Determine the (X, Y) coordinate at the center of the cell enclosing the given text.  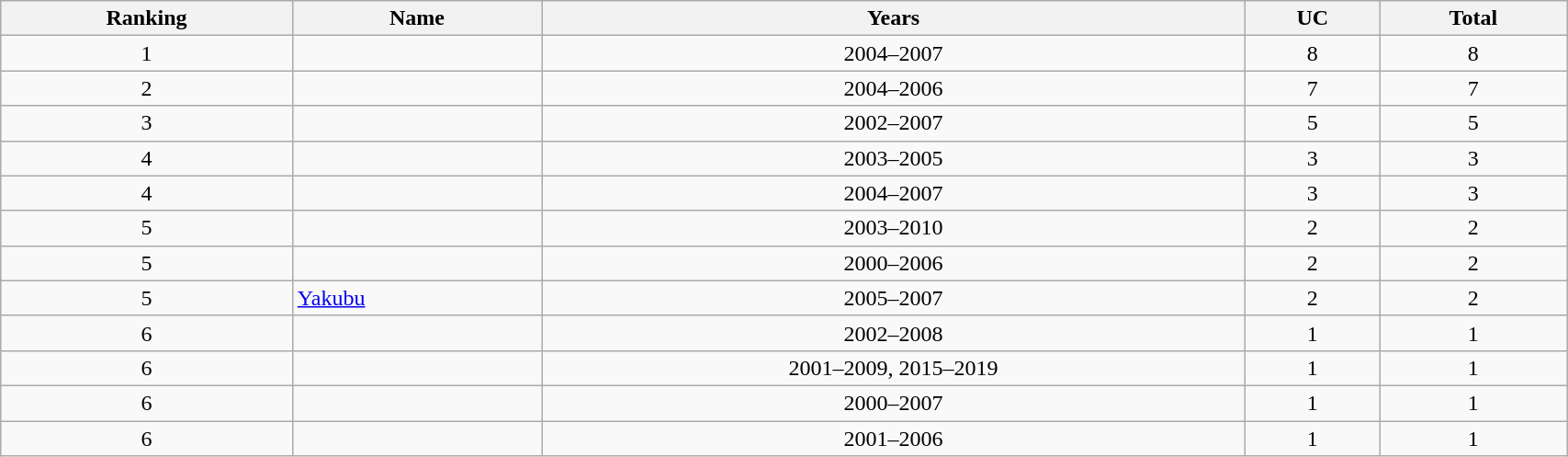
2003–2010 (894, 228)
Yakubu (417, 298)
Total (1473, 18)
Ranking (147, 18)
2005–2007 (894, 298)
2002–2008 (894, 333)
2000–2006 (894, 263)
Years (894, 18)
2000–2007 (894, 403)
2001–2009, 2015–2019 (894, 368)
2003–2005 (894, 158)
UC (1314, 18)
Name (417, 18)
2001–2006 (894, 439)
2002–2007 (894, 123)
2004–2006 (894, 88)
